Identify which cell holds the provided text, then report its (x, y) central coordinate. 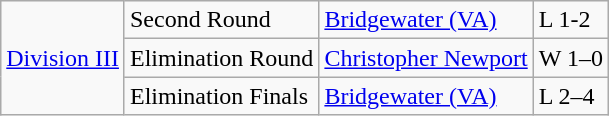
W 1–0 (570, 58)
L 1-2 (570, 20)
Christopher Newport (426, 58)
Second Round (221, 20)
Division III (63, 58)
Elimination Round (221, 58)
Elimination Finals (221, 96)
L 2–4 (570, 96)
